Detect which cell encompasses the target text, then output its [X, Y] center coordinate. 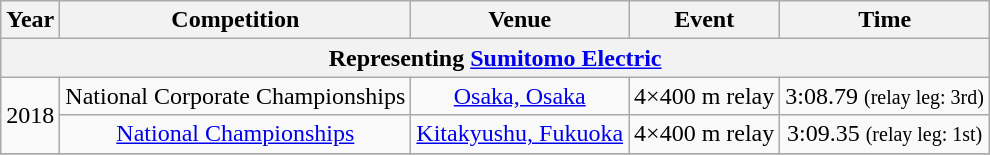
Year [30, 20]
3:08.79 (relay leg: 3rd) [885, 96]
National Corporate Championships [236, 96]
Venue [520, 20]
Kitakyushu, Fukuoka [520, 134]
2018 [30, 115]
Competition [236, 20]
Representing Sumitomo Electric [496, 58]
Time [885, 20]
Osaka, Osaka [520, 96]
National Championships [236, 134]
3:09.35 (relay leg: 1st) [885, 134]
Event [704, 20]
